Find where the given text appears and provide that cell's center as (X, Y) coordinate. 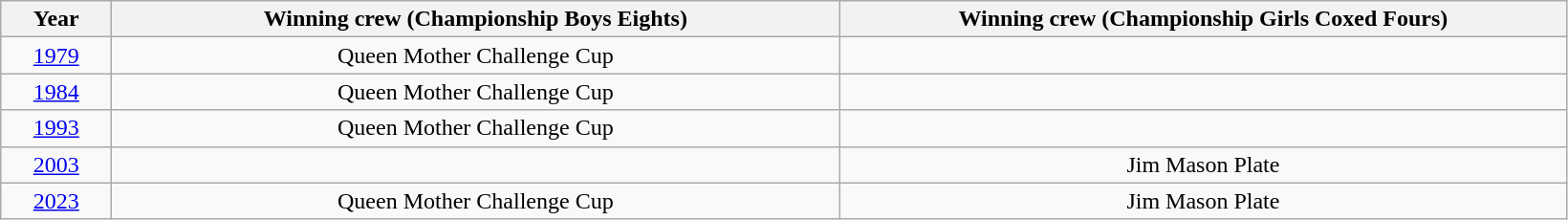
Year (56, 19)
2023 (56, 201)
1993 (56, 128)
Winning crew (Championship Boys Eights) (476, 19)
1979 (56, 55)
1984 (56, 92)
Winning crew (Championship Girls Coxed Fours) (1203, 19)
2003 (56, 165)
